Return (x, y) of the center of cell containing provided text 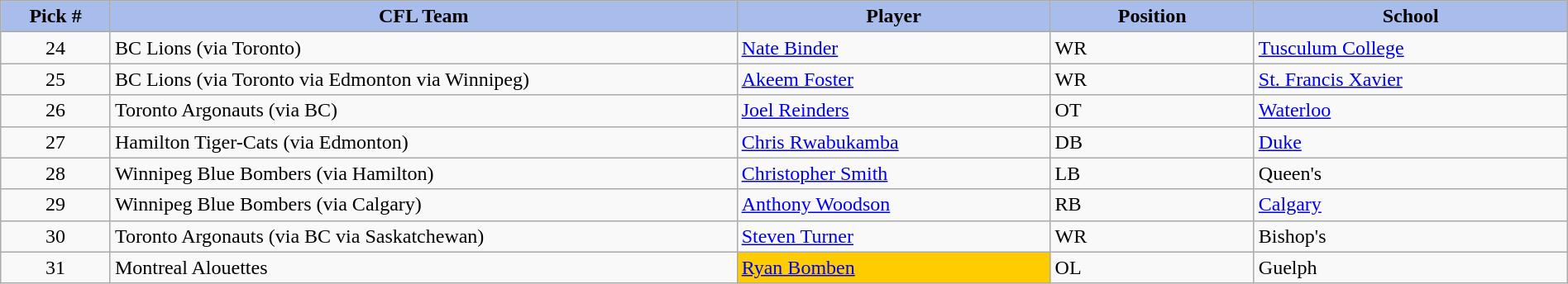
OT (1152, 111)
Waterloo (1411, 111)
Akeem Foster (893, 79)
Position (1152, 17)
BC Lions (via Toronto) (423, 48)
BC Lions (via Toronto via Edmonton via Winnipeg) (423, 79)
RB (1152, 205)
Toronto Argonauts (via BC via Saskatchewan) (423, 236)
25 (56, 79)
31 (56, 267)
CFL Team (423, 17)
Nate Binder (893, 48)
Tusculum College (1411, 48)
Toronto Argonauts (via BC) (423, 111)
Queen's (1411, 173)
School (1411, 17)
30 (56, 236)
27 (56, 142)
DB (1152, 142)
28 (56, 173)
Winnipeg Blue Bombers (via Calgary) (423, 205)
Joel Reinders (893, 111)
St. Francis Xavier (1411, 79)
Duke (1411, 142)
Calgary (1411, 205)
Hamilton Tiger-Cats (via Edmonton) (423, 142)
LB (1152, 173)
29 (56, 205)
26 (56, 111)
Ryan Bomben (893, 267)
Christopher Smith (893, 173)
Anthony Woodson (893, 205)
Pick # (56, 17)
Chris Rwabukamba (893, 142)
OL (1152, 267)
Guelph (1411, 267)
Player (893, 17)
24 (56, 48)
Steven Turner (893, 236)
Bishop's (1411, 236)
Montreal Alouettes (423, 267)
Winnipeg Blue Bombers (via Hamilton) (423, 173)
